Identify which cell holds the provided text, then report its (x, y) central coordinate. 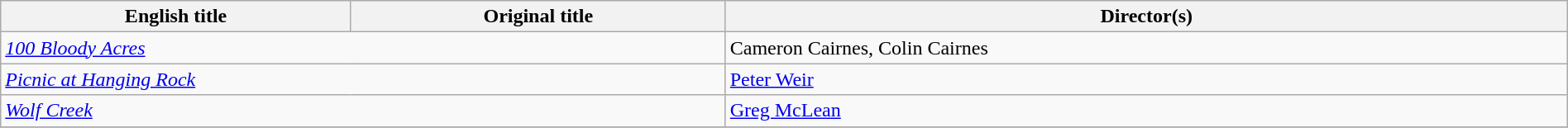
Picnic at Hanging Rock (363, 79)
English title (176, 17)
Director(s) (1146, 17)
Original title (538, 17)
Peter Weir (1146, 79)
100 Bloody Acres (363, 48)
Wolf Creek (363, 111)
Cameron Cairnes, Colin Cairnes (1146, 48)
Greg McLean (1146, 111)
